Capture the cell that displays the provided text and extract its (X, Y) central coordinate. 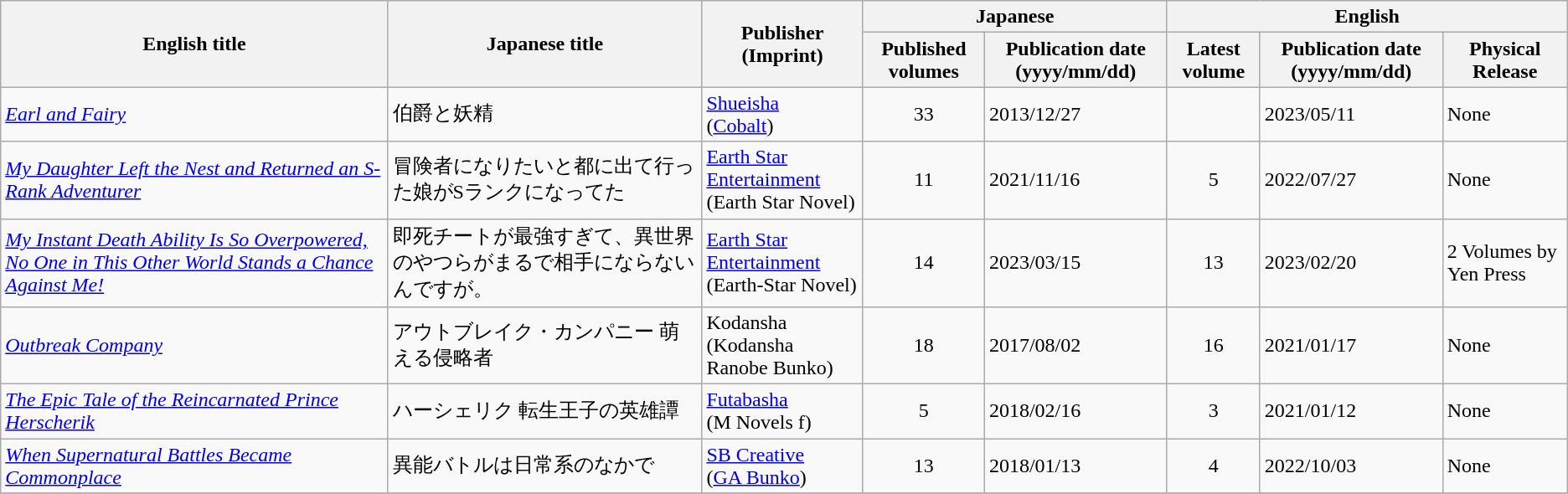
2017/08/02 (1075, 346)
ハーシェリク 転生王子の英雄譚 (544, 412)
伯爵と妖精 (544, 114)
2013/12/27 (1075, 114)
2018/01/13 (1075, 466)
2023/05/11 (1351, 114)
11 (923, 180)
SB Creative(GA Bunko) (782, 466)
即死チートが最強すぎて、異世界のやつらがまるで相手にならないんですが。 (544, 263)
Earl and Fairy (194, 114)
Futabasha(M Novels f) (782, 412)
When Supernatural Battles Became Commonplace (194, 466)
Kodansha(Kodansha Ranobe Bunko) (782, 346)
Outbreak Company (194, 346)
アウトブレイク・カンパニー 萌える侵略者 (544, 346)
2021/01/17 (1351, 346)
33 (923, 114)
Earth Star Entertainment(Earth-Star Novel) (782, 263)
冒険者になりたいと都に出て行った娘がSランクになってた (544, 180)
My Daughter Left the Nest and Returned an S-Rank Adventurer (194, 180)
16 (1213, 346)
2021/11/16 (1075, 180)
18 (923, 346)
2022/10/03 (1351, 466)
Published volumes (923, 60)
2022/07/27 (1351, 180)
Publisher(Imprint) (782, 44)
Latest volume (1213, 60)
2023/03/15 (1075, 263)
異能バトルは日常系のなかで (544, 466)
3 (1213, 412)
English (1367, 17)
4 (1213, 466)
2 Volumes by Yen Press (1504, 263)
Shueisha(Cobalt) (782, 114)
14 (923, 263)
Japanese (1015, 17)
Japanese title (544, 44)
English title (194, 44)
2018/02/16 (1075, 412)
My Instant Death Ability Is So Overpowered, No One in This Other World Stands a Chance Against Me! (194, 263)
2023/02/20 (1351, 263)
Earth Star Entertainment(Earth Star Novel) (782, 180)
2021/01/12 (1351, 412)
Physical Release (1504, 60)
The Epic Tale of the Reincarnated Prince Herscherik (194, 412)
